Scan for the cell matching the given text and deliver its [x, y] coordinate at center. 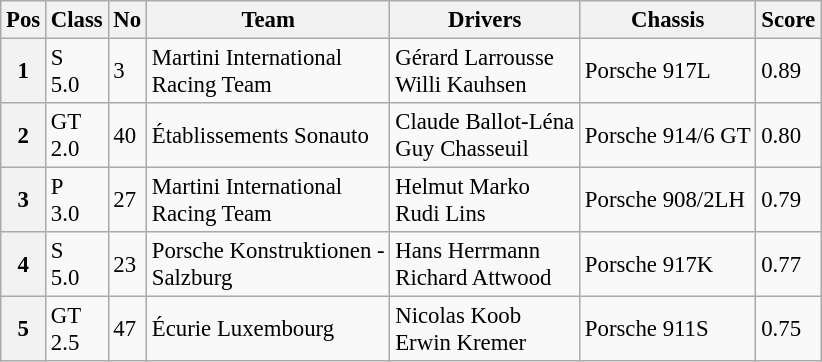
0.79 [788, 200]
Score [788, 20]
Drivers [485, 20]
Porsche Konstruktionen -Salzburg [268, 264]
Porsche 917L [668, 72]
No [127, 20]
Claude Ballot-Léna Guy Chasseuil [485, 136]
Team [268, 20]
4 [24, 264]
5 [24, 330]
Écurie Luxembourg [268, 330]
Hans Herrmann Richard Attwood [485, 264]
Class [78, 20]
P3.0 [78, 200]
Établissements Sonauto [268, 136]
0.89 [788, 72]
Nicolas Koob Erwin Kremer [485, 330]
Pos [24, 20]
47 [127, 330]
Porsche 917K [668, 264]
27 [127, 200]
Porsche 914/6 GT [668, 136]
GT2.0 [78, 136]
0.80 [788, 136]
1 [24, 72]
40 [127, 136]
Porsche 908/2LH [668, 200]
Helmut Marko Rudi Lins [485, 200]
0.77 [788, 264]
0.75 [788, 330]
2 [24, 136]
Porsche 911S [668, 330]
23 [127, 264]
GT2.5 [78, 330]
Gérard Larrousse Willi Kauhsen [485, 72]
Chassis [668, 20]
